Find where the given text appears and provide that cell's center as (x, y) coordinate. 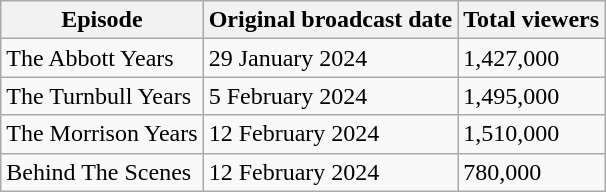
The Abbott Years (102, 58)
Behind The Scenes (102, 172)
Episode (102, 20)
1,427,000 (532, 58)
780,000 (532, 172)
1,510,000 (532, 134)
Original broadcast date (330, 20)
5 February 2024 (330, 96)
The Morrison Years (102, 134)
29 January 2024 (330, 58)
The Turnbull Years (102, 96)
1,495,000 (532, 96)
Total viewers (532, 20)
